Scan for the cell matching the given text and deliver its [x, y] coordinate at center. 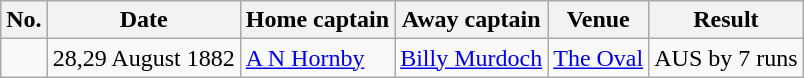
AUS by 7 runs [726, 58]
Home captain [317, 20]
Away captain [472, 20]
No. [24, 20]
Billy Murdoch [472, 58]
28,29 August 1882 [144, 58]
Result [726, 20]
Venue [598, 20]
A N Hornby [317, 58]
Date [144, 20]
The Oval [598, 58]
